Output the [x, y] coordinate of the center of the cell containing the given text.  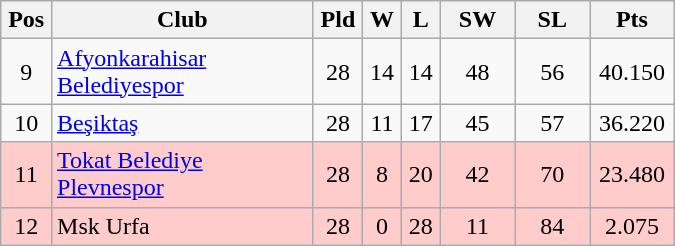
48 [478, 72]
84 [552, 226]
Pos [26, 20]
36.220 [632, 123]
SW [478, 20]
Pld [338, 20]
57 [552, 123]
Pts [632, 20]
Tokat Belediye Plevnespor [183, 174]
70 [552, 174]
9 [26, 72]
8 [382, 174]
SL [552, 20]
Beşiktaş [183, 123]
23.480 [632, 174]
56 [552, 72]
Msk Urfa [183, 226]
12 [26, 226]
0 [382, 226]
17 [420, 123]
10 [26, 123]
Afyonkarahisar Belediyespor [183, 72]
45 [478, 123]
2.075 [632, 226]
Club [183, 20]
42 [478, 174]
L [420, 20]
20 [420, 174]
40.150 [632, 72]
W [382, 20]
